Scan for the cell matching the given text and deliver its [x, y] coordinate at center. 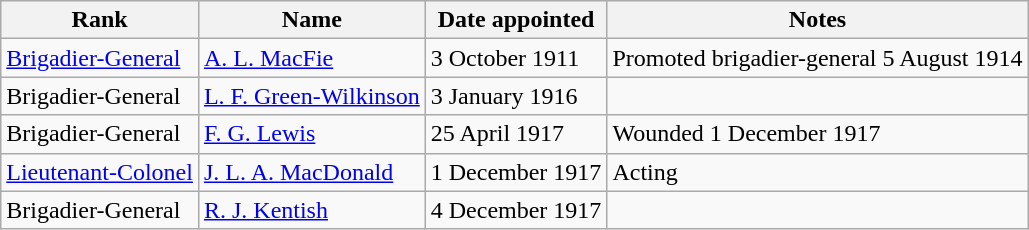
Rank [100, 20]
R. J. Kentish [312, 210]
F. G. Lewis [312, 134]
Lieutenant-Colonel [100, 172]
Wounded 1 December 1917 [818, 134]
L. F. Green-Wilkinson [312, 96]
A. L. MacFie [312, 58]
Acting [818, 172]
Date appointed [516, 20]
25 April 1917 [516, 134]
Name [312, 20]
1 December 1917 [516, 172]
3 January 1916 [516, 96]
Notes [818, 20]
J. L. A. MacDonald [312, 172]
Promoted brigadier-general 5 August 1914 [818, 58]
4 December 1917 [516, 210]
3 October 1911 [516, 58]
